Find where the given text appears and provide that cell's center as (X, Y) coordinate. 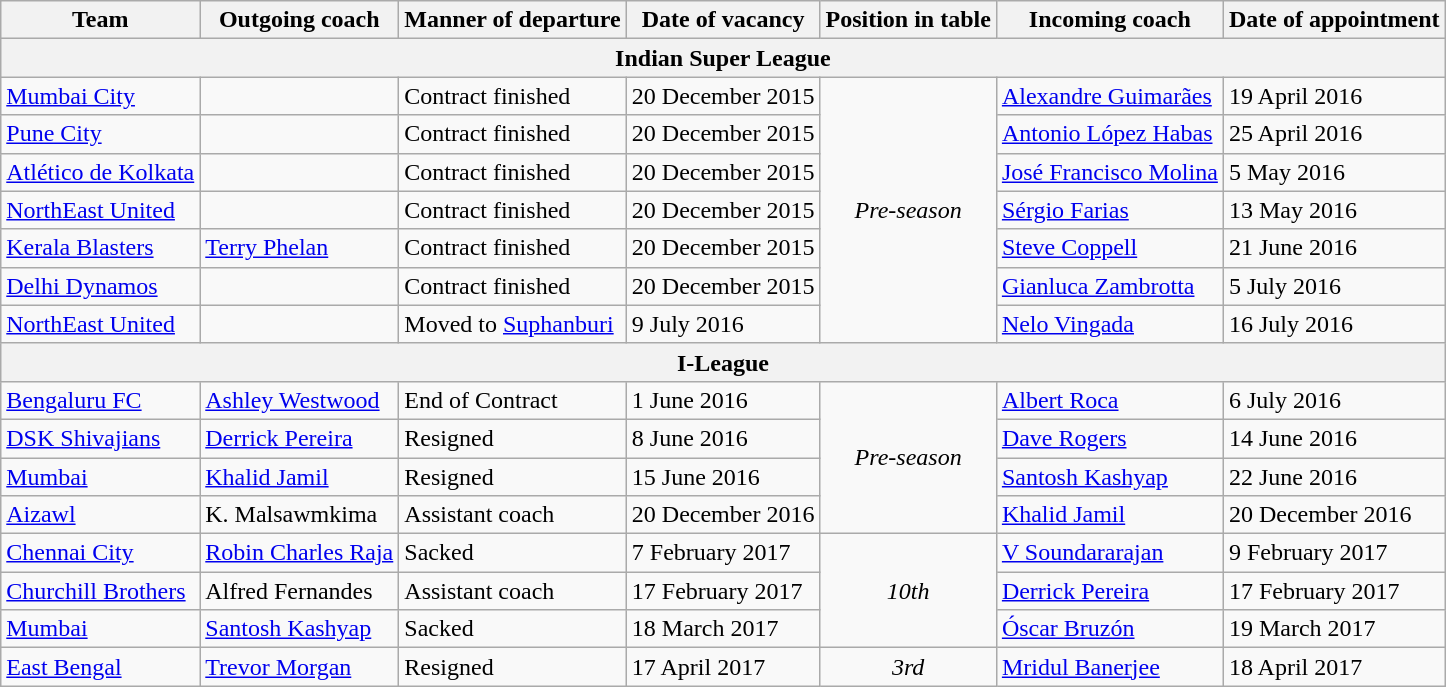
Pune City (100, 134)
9 July 2016 (723, 324)
19 March 2017 (1334, 629)
Incoming coach (1110, 20)
16 July 2016 (1334, 324)
Dave Rogers (1110, 438)
Aizawl (100, 515)
Albert Roca (1110, 400)
Robin Charles Raja (300, 553)
Churchill Brothers (100, 591)
25 April 2016 (1334, 134)
Outgoing coach (300, 20)
End of Contract (512, 400)
9 February 2017 (1334, 553)
7 February 2017 (723, 553)
21 June 2016 (1334, 248)
5 May 2016 (1334, 172)
Moved to Suphanburi (512, 324)
13 May 2016 (1334, 210)
18 April 2017 (1334, 667)
José Francisco Molina (1110, 172)
6 July 2016 (1334, 400)
Chennai City (100, 553)
17 April 2017 (723, 667)
8 June 2016 (723, 438)
Trevor Morgan (300, 667)
Óscar Bruzón (1110, 629)
22 June 2016 (1334, 477)
Date of appointment (1334, 20)
Atlético de Kolkata (100, 172)
Steve Coppell (1110, 248)
1 June 2016 (723, 400)
Team (100, 20)
Alexandre Guimarães (1110, 96)
5 July 2016 (1334, 286)
18 March 2017 (723, 629)
Mridul Banerjee (1110, 667)
Nelo Vingada (1110, 324)
Bengaluru FC (100, 400)
10th (908, 591)
Sérgio Farias (1110, 210)
K. Malsawmkima (300, 515)
DSK Shivajians (100, 438)
Antonio López Habas (1110, 134)
Gianluca Zambrotta (1110, 286)
Kerala Blasters (100, 248)
V Soundararajan (1110, 553)
Indian Super League (723, 58)
14 June 2016 (1334, 438)
Ashley Westwood (300, 400)
19 April 2016 (1334, 96)
East Bengal (100, 667)
Manner of departure (512, 20)
3rd (908, 667)
Date of vacancy (723, 20)
Delhi Dynamos (100, 286)
Position in table (908, 20)
Terry Phelan (300, 248)
I-League (723, 362)
Alfred Fernandes (300, 591)
Mumbai City (100, 96)
15 June 2016 (723, 477)
